For the text-containing cell, return its midpoint in (x, y) coordinate format. 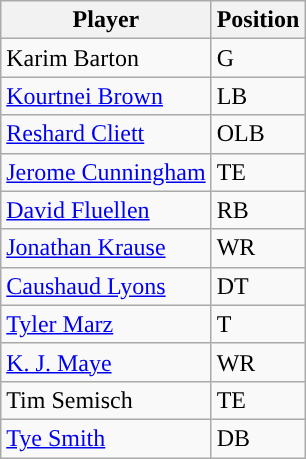
LB (258, 96)
Karim Barton (106, 58)
Tye Smith (106, 438)
RB (258, 210)
DT (258, 286)
Tyler Marz (106, 324)
Reshard Cliett (106, 134)
DB (258, 438)
Jerome Cunningham (106, 172)
K. J. Maye (106, 362)
Tim Semisch (106, 400)
T (258, 324)
Caushaud Lyons (106, 286)
David Fluellen (106, 210)
Jonathan Krause (106, 248)
Player (106, 20)
OLB (258, 134)
Position (258, 20)
Kourtnei Brown (106, 96)
G (258, 58)
